Identify which cell holds the provided text, then report its (X, Y) central coordinate. 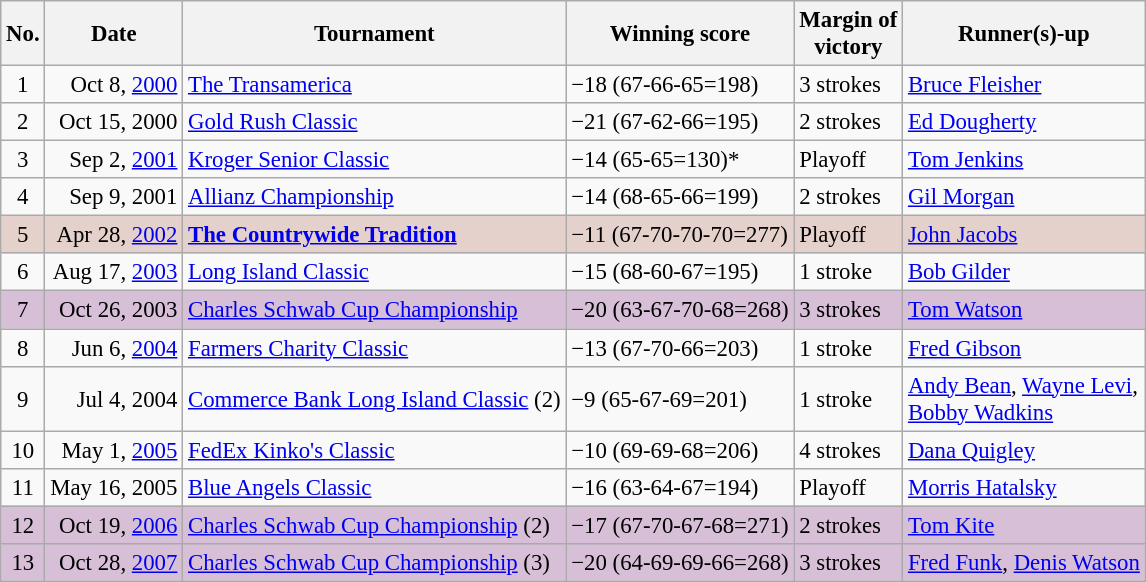
−16 (63-64-67=194) (680, 487)
Morris Hatalsky (1024, 487)
Apr 28, 2002 (114, 235)
Margin ofvictory (848, 34)
Blue Angels Classic (374, 487)
Jun 6, 2004 (114, 348)
May 1, 2005 (114, 450)
−11 (67-70-70-70=277) (680, 235)
Oct 19, 2006 (114, 525)
Bruce Fleisher (1024, 85)
−15 (68-60-67=195) (680, 273)
4 (23, 197)
−10 (69-69-68=206) (680, 450)
Long Island Classic (374, 273)
Tom Watson (1024, 310)
Jul 4, 2004 (114, 398)
4 strokes (848, 450)
No. (23, 34)
−20 (64-69-69-66=268) (680, 563)
Kroger Senior Classic (374, 160)
Charles Schwab Cup Championship (3) (374, 563)
Bob Gilder (1024, 273)
Aug 17, 2003 (114, 273)
1 (23, 85)
Gold Rush Classic (374, 122)
The Transamerica (374, 85)
12 (23, 525)
Farmers Charity Classic (374, 348)
−17 (67-70-67-68=271) (680, 525)
Oct 15, 2000 (114, 122)
−21 (67-62-66=195) (680, 122)
−9 (65-67-69=201) (680, 398)
Gil Morgan (1024, 197)
Dana Quigley (1024, 450)
5 (23, 235)
8 (23, 348)
Date (114, 34)
−18 (67-66-65=198) (680, 85)
Runner(s)-up (1024, 34)
−13 (67-70-66=203) (680, 348)
Fred Gibson (1024, 348)
Oct 8, 2000 (114, 85)
Commerce Bank Long Island Classic (2) (374, 398)
Fred Funk, Denis Watson (1024, 563)
Allianz Championship (374, 197)
Sep 2, 2001 (114, 160)
May 16, 2005 (114, 487)
John Jacobs (1024, 235)
Andy Bean, Wayne Levi, Bobby Wadkins (1024, 398)
−14 (65-65=130)* (680, 160)
Tom Kite (1024, 525)
Oct 26, 2003 (114, 310)
−14 (68-65-66=199) (680, 197)
−20 (63-67-70-68=268) (680, 310)
Ed Dougherty (1024, 122)
13 (23, 563)
Charles Schwab Cup Championship (2) (374, 525)
9 (23, 398)
The Countrywide Tradition (374, 235)
Tom Jenkins (1024, 160)
10 (23, 450)
Sep 9, 2001 (114, 197)
7 (23, 310)
Winning score (680, 34)
11 (23, 487)
6 (23, 273)
Charles Schwab Cup Championship (374, 310)
Oct 28, 2007 (114, 563)
3 (23, 160)
2 (23, 122)
FedEx Kinko's Classic (374, 450)
Tournament (374, 34)
